Output the [X, Y] coordinate of the center of the cell containing the given text.  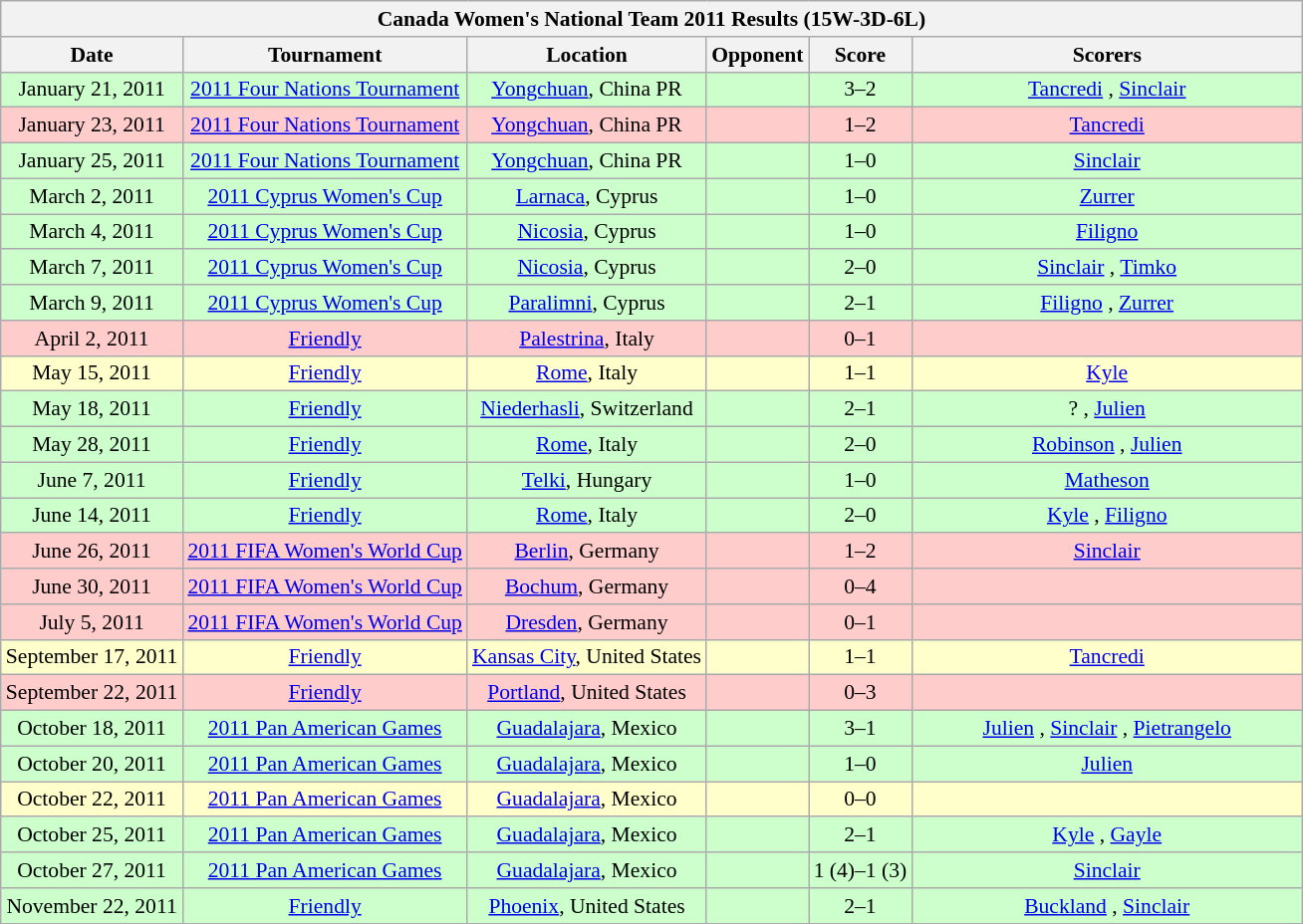
Kyle , Gayle [1107, 835]
3–2 [861, 90]
Opponent [757, 55]
Portland, United States [587, 693]
May 28, 2011 [92, 445]
0–4 [861, 586]
October 22, 2011 [92, 800]
September 22, 2011 [92, 693]
Larnaca, Cyprus [587, 196]
Phoenix, United States [587, 906]
October 18, 2011 [92, 729]
? , Julien [1107, 409]
Bochum, Germany [587, 586]
Paralimni, Cyprus [587, 303]
June 26, 2011 [92, 552]
Date [92, 55]
Berlin, Germany [587, 552]
Robinson , Julien [1107, 445]
Telki, Hungary [587, 480]
Filigno [1107, 232]
Kyle , Filigno [1107, 516]
June 14, 2011 [92, 516]
March 2, 2011 [92, 196]
June 7, 2011 [92, 480]
October 20, 2011 [92, 764]
Zurrer [1107, 196]
March 9, 2011 [92, 303]
Location [587, 55]
Dresden, Germany [587, 622]
Julien [1107, 764]
Julien , Sinclair , Pietrangelo [1107, 729]
January 25, 2011 [92, 161]
June 30, 2011 [92, 586]
Niederhasli, Switzerland [587, 409]
October 25, 2011 [92, 835]
July 5, 2011 [92, 622]
March 7, 2011 [92, 268]
3–1 [861, 729]
Sinclair , Timko [1107, 268]
Canada Women's National Team 2011 Results (15W-3D-6L) [651, 19]
March 4, 2011 [92, 232]
January 23, 2011 [92, 125]
Scorers [1107, 55]
Kyle [1107, 373]
Score [861, 55]
1 (4)–1 (3) [861, 870]
April 2, 2011 [92, 339]
0–3 [861, 693]
Palestrina, Italy [587, 339]
May 18, 2011 [92, 409]
Tournament [325, 55]
September 17, 2011 [92, 657]
January 21, 2011 [92, 90]
October 27, 2011 [92, 870]
May 15, 2011 [92, 373]
0–0 [861, 800]
Kansas City, United States [587, 657]
Buckland , Sinclair [1107, 906]
Tancredi , Sinclair [1107, 90]
Filigno , Zurrer [1107, 303]
Matheson [1107, 480]
November 22, 2011 [92, 906]
